Search for the cell housing the specified text and yield its [X, Y] center coordinate. 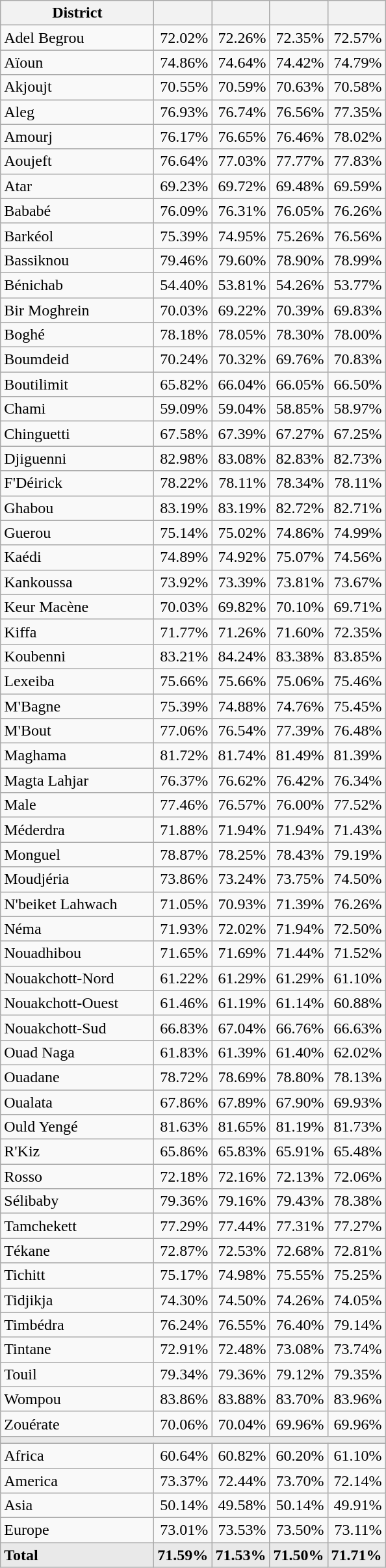
76.00% [299, 805]
82.73% [356, 458]
76.34% [356, 780]
73.86% [183, 879]
78.80% [299, 1077]
81.19% [299, 1127]
59.04% [240, 409]
73.70% [299, 1481]
79.46% [183, 260]
69.23% [183, 186]
83.86% [183, 1399]
71.44% [299, 953]
54.40% [183, 285]
78.87% [183, 855]
Boghé [77, 335]
Touil [77, 1374]
Kiffa [77, 631]
69.48% [299, 186]
Tintane [77, 1349]
81.49% [299, 756]
59.09% [183, 409]
74.79% [356, 62]
76.24% [183, 1325]
Europe [77, 1530]
78.43% [299, 855]
78.72% [183, 1077]
74.89% [183, 557]
75.55% [299, 1275]
69.59% [356, 186]
76.55% [240, 1325]
Africa [77, 1455]
Guerou [77, 533]
72.48% [240, 1349]
61.83% [183, 1052]
60.88% [356, 1003]
75.17% [183, 1275]
Akjoujt [77, 87]
Amourj [77, 137]
76.46% [299, 137]
77.31% [299, 1226]
Zouérate [77, 1424]
72.26% [240, 38]
76.57% [240, 805]
79.34% [183, 1374]
78.30% [299, 335]
70.58% [356, 87]
84.24% [240, 656]
74.64% [240, 62]
71.88% [183, 830]
Total [77, 1555]
76.37% [183, 780]
53.77% [356, 285]
81.63% [183, 1127]
83.85% [356, 656]
71.53% [240, 1555]
Asia [77, 1506]
Nouadhibou [77, 953]
Ghabou [77, 508]
78.02% [356, 137]
78.34% [299, 483]
72.13% [299, 1176]
Maghama [77, 756]
72.91% [183, 1349]
Adel Begrou [77, 38]
America [77, 1481]
83.88% [240, 1399]
78.99% [356, 260]
74.56% [356, 557]
79.12% [299, 1374]
Boutilimit [77, 384]
61.14% [299, 1003]
83.38% [299, 656]
Nouakchott-Nord [77, 978]
F'Déirick [77, 483]
Chami [77, 409]
Bababé [77, 211]
77.77% [299, 161]
Keur Macène [77, 607]
72.06% [356, 1176]
67.39% [240, 434]
Monguel [77, 855]
61.40% [299, 1052]
69.83% [356, 310]
Magta Lahjar [77, 780]
78.38% [356, 1201]
78.00% [356, 335]
78.69% [240, 1077]
81.39% [356, 756]
76.09% [183, 211]
72.87% [183, 1251]
77.39% [299, 731]
74.76% [299, 706]
77.35% [356, 112]
Néma [77, 929]
69.93% [356, 1102]
76.93% [183, 112]
Aïoun [77, 62]
60.64% [183, 1455]
76.42% [299, 780]
60.20% [299, 1455]
75.26% [299, 235]
71.93% [183, 929]
74.26% [299, 1300]
78.90% [299, 260]
76.54% [240, 731]
70.55% [183, 87]
75.45% [356, 706]
65.82% [183, 384]
76.74% [240, 112]
58.97% [356, 409]
Barkéol [77, 235]
65.86% [183, 1152]
76.05% [299, 211]
77.46% [183, 805]
79.19% [356, 855]
76.40% [299, 1325]
71.05% [183, 904]
83.21% [183, 656]
73.92% [183, 582]
72.18% [183, 1176]
Bassiknou [77, 260]
58.85% [299, 409]
75.06% [299, 681]
66.83% [183, 1028]
79.60% [240, 260]
76.17% [183, 137]
69.76% [299, 360]
Tichitt [77, 1275]
77.44% [240, 1226]
Male [77, 805]
70.24% [183, 360]
71.59% [183, 1555]
73.37% [183, 1481]
72.57% [356, 38]
78.18% [183, 335]
67.27% [299, 434]
53.81% [240, 285]
76.64% [183, 161]
78.25% [240, 855]
73.75% [299, 879]
65.83% [240, 1152]
77.06% [183, 731]
72.53% [240, 1251]
77.83% [356, 161]
61.19% [240, 1003]
79.16% [240, 1201]
78.05% [240, 335]
74.98% [240, 1275]
Bir Moghrein [77, 310]
Rosso [77, 1176]
72.44% [240, 1481]
73.81% [299, 582]
71.69% [240, 953]
74.92% [240, 557]
71.65% [183, 953]
73.74% [356, 1349]
82.98% [183, 458]
71.26% [240, 631]
74.42% [299, 62]
67.89% [240, 1102]
71.77% [183, 631]
67.25% [356, 434]
71.52% [356, 953]
66.04% [240, 384]
72.50% [356, 929]
77.29% [183, 1226]
M'Bout [77, 731]
73.67% [356, 582]
61.39% [240, 1052]
Kaédi [77, 557]
54.26% [299, 285]
Tidjikja [77, 1300]
70.83% [356, 360]
Koubenni [77, 656]
74.99% [356, 533]
Tékane [77, 1251]
District [77, 13]
70.04% [240, 1424]
81.72% [183, 756]
66.05% [299, 384]
67.58% [183, 434]
75.25% [356, 1275]
73.08% [299, 1349]
Ould Yengé [77, 1127]
81.74% [240, 756]
67.90% [299, 1102]
Timbédra [77, 1325]
76.62% [240, 780]
70.93% [240, 904]
72.81% [356, 1251]
66.76% [299, 1028]
Wompou [77, 1399]
79.43% [299, 1201]
Nouakchott-Ouest [77, 1003]
Ouad Naga [77, 1052]
61.46% [183, 1003]
69.71% [356, 607]
75.02% [240, 533]
69.22% [240, 310]
77.52% [356, 805]
74.95% [240, 235]
77.03% [240, 161]
Sélibaby [77, 1201]
82.72% [299, 508]
71.60% [299, 631]
75.46% [356, 681]
Lexeiba [77, 681]
82.83% [299, 458]
73.24% [240, 879]
70.10% [299, 607]
65.48% [356, 1152]
78.22% [183, 483]
Moudjéria [77, 879]
76.65% [240, 137]
Djiguenni [77, 458]
Aleg [77, 112]
67.04% [240, 1028]
79.35% [356, 1374]
70.59% [240, 87]
Atar [77, 186]
69.72% [240, 186]
73.11% [356, 1530]
Kankoussa [77, 582]
74.05% [356, 1300]
R'Kiz [77, 1152]
70.06% [183, 1424]
83.08% [240, 458]
62.02% [356, 1052]
71.39% [299, 904]
67.86% [183, 1102]
72.14% [356, 1481]
72.68% [299, 1251]
69.82% [240, 607]
78.13% [356, 1077]
Ouadane [77, 1077]
79.14% [356, 1325]
71.50% [299, 1555]
81.65% [240, 1127]
Nouakchott-Sud [77, 1028]
82.71% [356, 508]
77.27% [356, 1226]
49.58% [240, 1506]
73.01% [183, 1530]
73.53% [240, 1530]
71.43% [356, 830]
66.50% [356, 384]
75.07% [299, 557]
70.63% [299, 87]
N'beiket Lahwach [77, 904]
73.50% [299, 1530]
70.32% [240, 360]
60.82% [240, 1455]
Boumdeid [77, 360]
M'Bagne [77, 706]
Chinguetti [77, 434]
81.73% [356, 1127]
83.96% [356, 1399]
65.91% [299, 1152]
Méderdra [77, 830]
Tamchekett [77, 1226]
71.71% [356, 1555]
76.48% [356, 731]
49.91% [356, 1506]
Bénichab [77, 285]
72.16% [240, 1176]
76.31% [240, 211]
73.39% [240, 582]
74.30% [183, 1300]
70.39% [299, 310]
83.70% [299, 1399]
61.22% [183, 978]
66.63% [356, 1028]
75.14% [183, 533]
Oualata [77, 1102]
Aoujeft [77, 161]
74.88% [240, 706]
